Detect which cell encompasses the target text, then output its (X, Y) center coordinate. 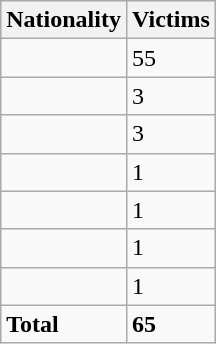
55 (170, 58)
Victims (170, 20)
Nationality (64, 20)
65 (170, 324)
Total (64, 324)
